Return (X, Y) of the center of cell containing provided text 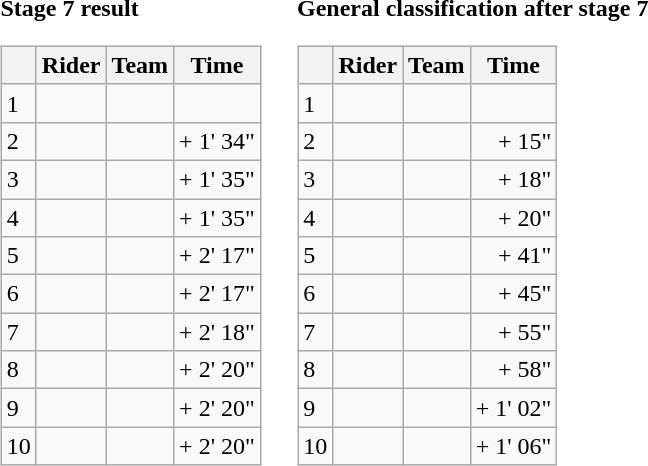
+ 2' 18" (218, 332)
+ 20" (514, 217)
+ 1' 02" (514, 408)
+ 41" (514, 256)
+ 1' 06" (514, 446)
+ 58" (514, 370)
+ 45" (514, 294)
+ 55" (514, 332)
+ 15" (514, 141)
+ 18" (514, 179)
+ 1' 34" (218, 141)
